Search for the cell housing the specified text and yield its (X, Y) center coordinate. 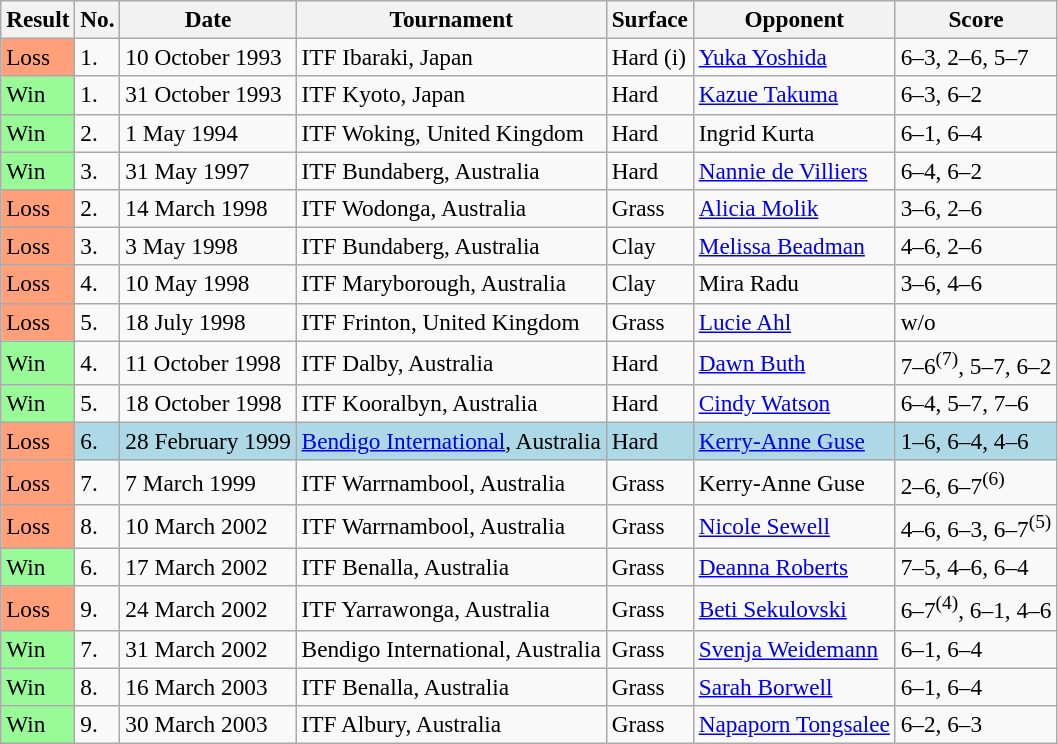
Opponent (794, 19)
11 October 1998 (208, 362)
ITF Maryborough, Australia (451, 284)
17 March 2002 (208, 567)
Deanna Roberts (794, 567)
4–6, 6–3, 6–7(5) (976, 526)
31 March 2002 (208, 649)
ITF Kyoto, Japan (451, 95)
6–3, 2–6, 5–7 (976, 57)
Result (38, 19)
1 May 1994 (208, 133)
1–6, 6–4, 4–6 (976, 441)
Melissa Beadman (794, 246)
3 May 1998 (208, 246)
18 July 1998 (208, 322)
3–6, 4–6 (976, 284)
7 March 1999 (208, 482)
Svenja Weidemann (794, 649)
2–6, 6–7(6) (976, 482)
7–6(7), 5–7, 6–2 (976, 362)
24 March 2002 (208, 608)
ITF Yarrawonga, Australia (451, 608)
Yuka Yoshida (794, 57)
10 March 2002 (208, 526)
Cindy Watson (794, 403)
3–6, 2–6 (976, 208)
No. (98, 19)
30 March 2003 (208, 724)
ITF Frinton, United Kingdom (451, 322)
6–7(4), 6–1, 4–6 (976, 608)
7–5, 4–6, 6–4 (976, 567)
Beti Sekulovski (794, 608)
4–6, 2–6 (976, 246)
Score (976, 19)
6–3, 6–2 (976, 95)
ITF Albury, Australia (451, 724)
Napaporn Tongsalee (794, 724)
Hard (i) (650, 57)
ITF Wodonga, Australia (451, 208)
6–4, 6–2 (976, 170)
Tournament (451, 19)
Surface (650, 19)
18 October 1998 (208, 403)
31 May 1997 (208, 170)
6–4, 5–7, 7–6 (976, 403)
w/o (976, 322)
Sarah Borwell (794, 687)
Date (208, 19)
Mira Radu (794, 284)
Nicole Sewell (794, 526)
6–2, 6–3 (976, 724)
10 May 1998 (208, 284)
16 March 2003 (208, 687)
Dawn Buth (794, 362)
ITF Woking, United Kingdom (451, 133)
ITF Dalby, Australia (451, 362)
14 March 1998 (208, 208)
Ingrid Kurta (794, 133)
Alicia Molik (794, 208)
ITF Kooralbyn, Australia (451, 403)
Lucie Ahl (794, 322)
28 February 1999 (208, 441)
ITF Ibaraki, Japan (451, 57)
Kazue Takuma (794, 95)
10 October 1993 (208, 57)
31 October 1993 (208, 95)
Nannie de Villiers (794, 170)
